Return the (x, y) coordinate for the center point of the cell that contains the specified text.  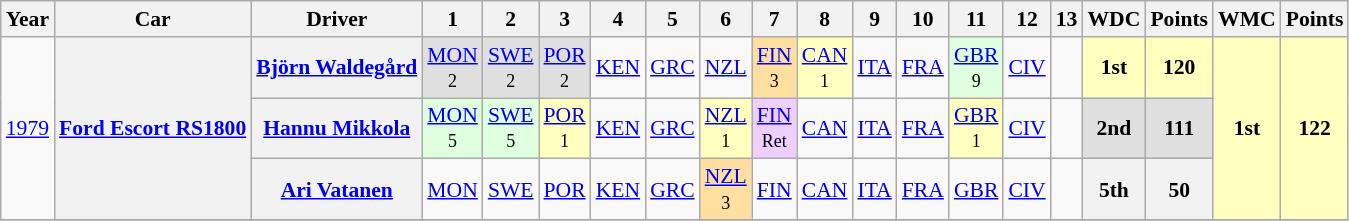
SWE (511, 190)
2nd (1114, 128)
Driver (336, 19)
MON (452, 190)
1 (452, 19)
NZL3 (726, 190)
4 (618, 19)
NZL (726, 68)
11 (976, 19)
GBR1 (976, 128)
Ford Escort RS1800 (152, 128)
12 (1026, 19)
5 (672, 19)
FIN3 (774, 68)
CAN1 (825, 68)
WMC (1247, 19)
Björn Waldegård (336, 68)
GBR (976, 190)
MON5 (452, 128)
Ari Vatanen (336, 190)
13 (1067, 19)
10 (923, 19)
NZL1 (726, 128)
120 (1179, 68)
POR (565, 190)
WDC (1114, 19)
Hannu Mikkola (336, 128)
MON2 (452, 68)
6 (726, 19)
7 (774, 19)
2 (511, 19)
Car (152, 19)
9 (874, 19)
GBR9 (976, 68)
SWE2 (511, 68)
8 (825, 19)
POR1 (565, 128)
5th (1114, 190)
Year (28, 19)
SWE5 (511, 128)
FIN (774, 190)
FINRet (774, 128)
50 (1179, 190)
POR2 (565, 68)
122 (1315, 128)
111 (1179, 128)
1979 (28, 128)
3 (565, 19)
